For the text-containing cell, return its midpoint in (x, y) coordinate format. 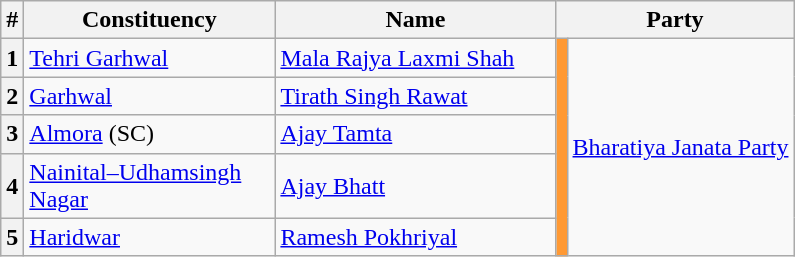
Tehri Garhwal (150, 58)
Ajay Tamta (416, 134)
2 (12, 96)
5 (12, 237)
Tirath Singh Rawat (416, 96)
Mala Rajya Laxmi Shah (416, 58)
Nainital–Udhamsingh Nagar (150, 186)
Ramesh Pokhriyal (416, 237)
1 (12, 58)
# (12, 20)
Name (416, 20)
Constituency (150, 20)
3 (12, 134)
Party (675, 20)
Bharatiya Janata Party (680, 148)
Ajay Bhatt (416, 186)
4 (12, 186)
Almora (SC) (150, 134)
Garhwal (150, 96)
Haridwar (150, 237)
